Return the [X, Y] coordinate for the center point of the cell that contains the specified text.  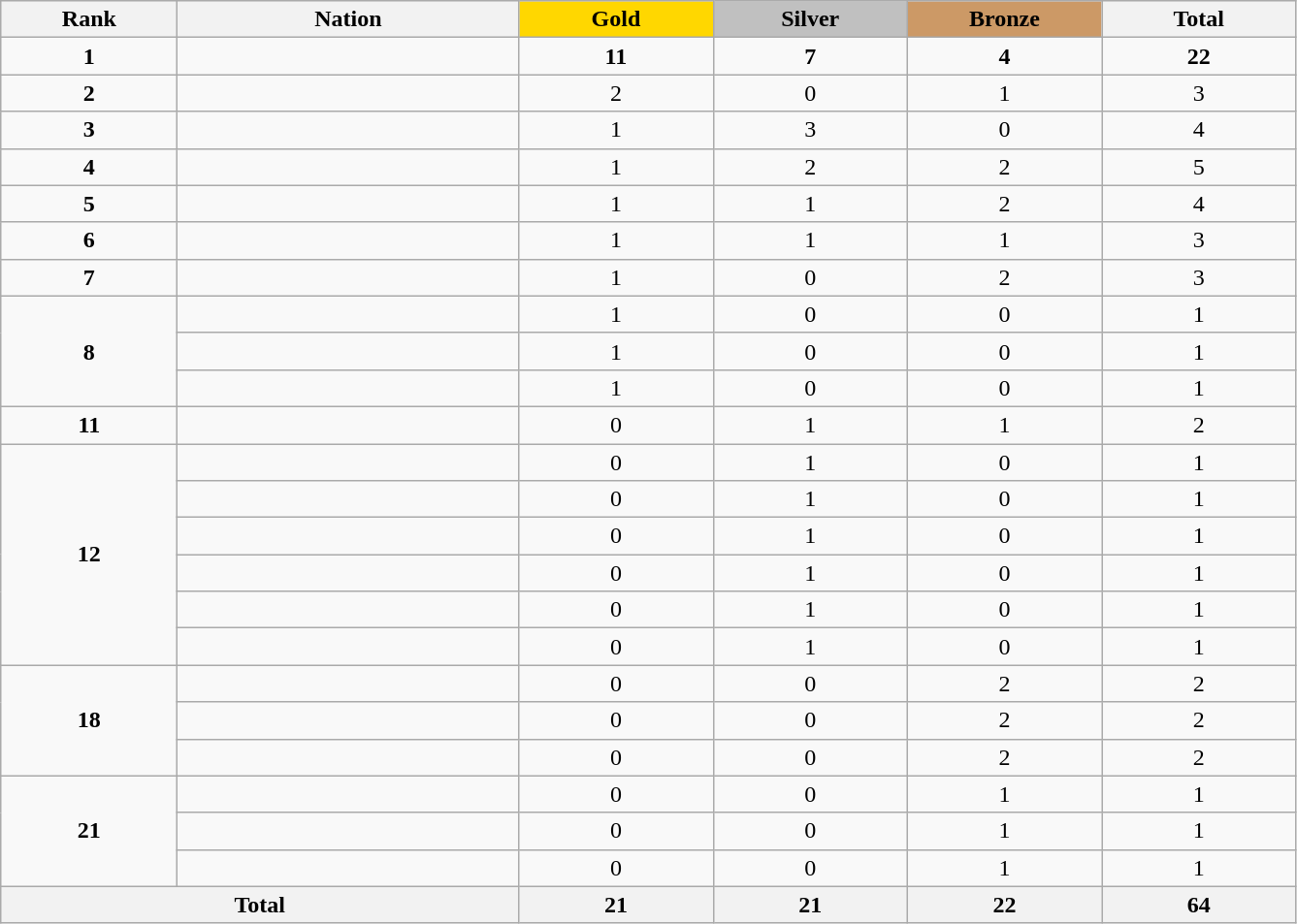
Gold [616, 19]
64 [1199, 905]
18 [89, 720]
Bronze [1004, 19]
Silver [810, 19]
12 [89, 555]
Nation [348, 19]
6 [89, 240]
Rank [89, 19]
8 [89, 351]
